Scan for the cell matching the given text and deliver its (x, y) coordinate at center. 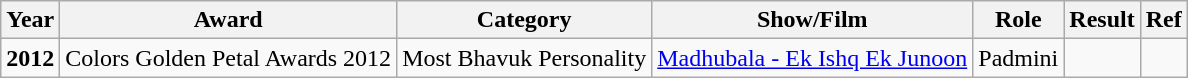
Madhubala - Ek Ishq Ek Junoon (812, 58)
Show/Film (812, 20)
Category (524, 20)
Year (30, 20)
Ref (1164, 20)
Result (1102, 20)
Padmini (1018, 58)
Award (228, 20)
2012 (30, 58)
Role (1018, 20)
Colors Golden Petal Awards 2012 (228, 58)
Most Bhavuk Personality (524, 58)
